Capture the cell that displays the provided text and extract its [x, y] central coordinate. 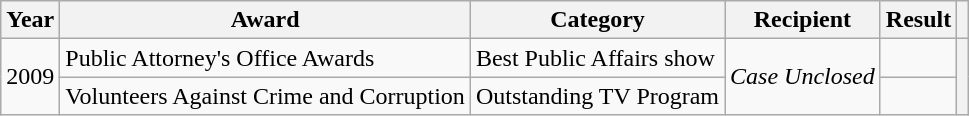
Award [266, 20]
Category [597, 20]
Result [918, 20]
2009 [30, 77]
Case Unclosed [803, 77]
Public Attorney's Office Awards [266, 58]
Volunteers Against Crime and Corruption [266, 96]
Recipient [803, 20]
Best Public Affairs show [597, 58]
Year [30, 20]
Outstanding TV Program [597, 96]
